Detect which cell encompasses the target text, then output its [X, Y] center coordinate. 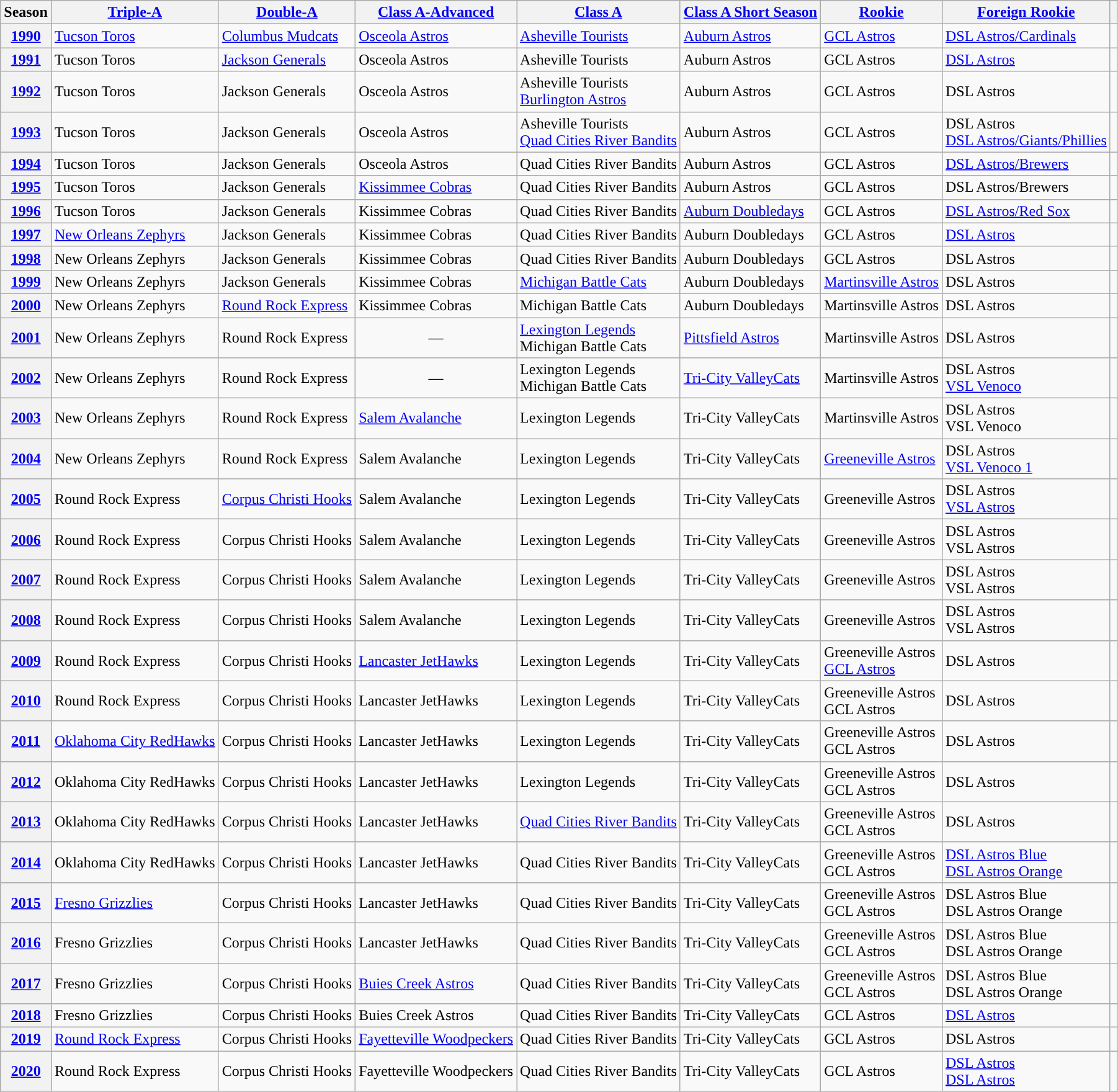
2014 [26, 862]
2012 [26, 782]
2006 [26, 540]
2010 [26, 701]
2020 [26, 1071]
1992 [26, 92]
2011 [26, 741]
2019 [26, 1039]
1994 [26, 164]
1999 [26, 282]
2018 [26, 1016]
DSL AstrosVSL Venoco 1 [1026, 459]
2015 [26, 902]
Pittsfield Astros [750, 338]
2000 [26, 305]
2013 [26, 821]
1995 [26, 187]
1990 [26, 36]
1998 [26, 258]
Class A Short Season [750, 12]
2003 [26, 418]
2007 [26, 580]
2009 [26, 660]
2017 [26, 983]
Rookie [882, 12]
Foreign Rookie [1026, 12]
DSL AstrosDSL Astros [1026, 1071]
Asheville TouristsQuad Cities River Bandits [599, 132]
1991 [26, 60]
2008 [26, 620]
1997 [26, 235]
DSL Astros/Red Sox [1026, 211]
Columbus Mudcats [287, 36]
2001 [26, 338]
Class A-Advanced [436, 12]
1996 [26, 211]
1993 [26, 132]
Class A [599, 12]
DSL AstrosDSL Astros/Giants/Phillies [1026, 132]
2016 [26, 943]
2004 [26, 459]
Asheville TouristsBurlington Astros [599, 92]
Triple-A [135, 12]
DSL Astros/Cardinals [1026, 36]
2002 [26, 378]
Season [26, 12]
Double-A [287, 12]
2005 [26, 499]
